Extract the (x, y) coordinate from the center of the cell holding the provided text.  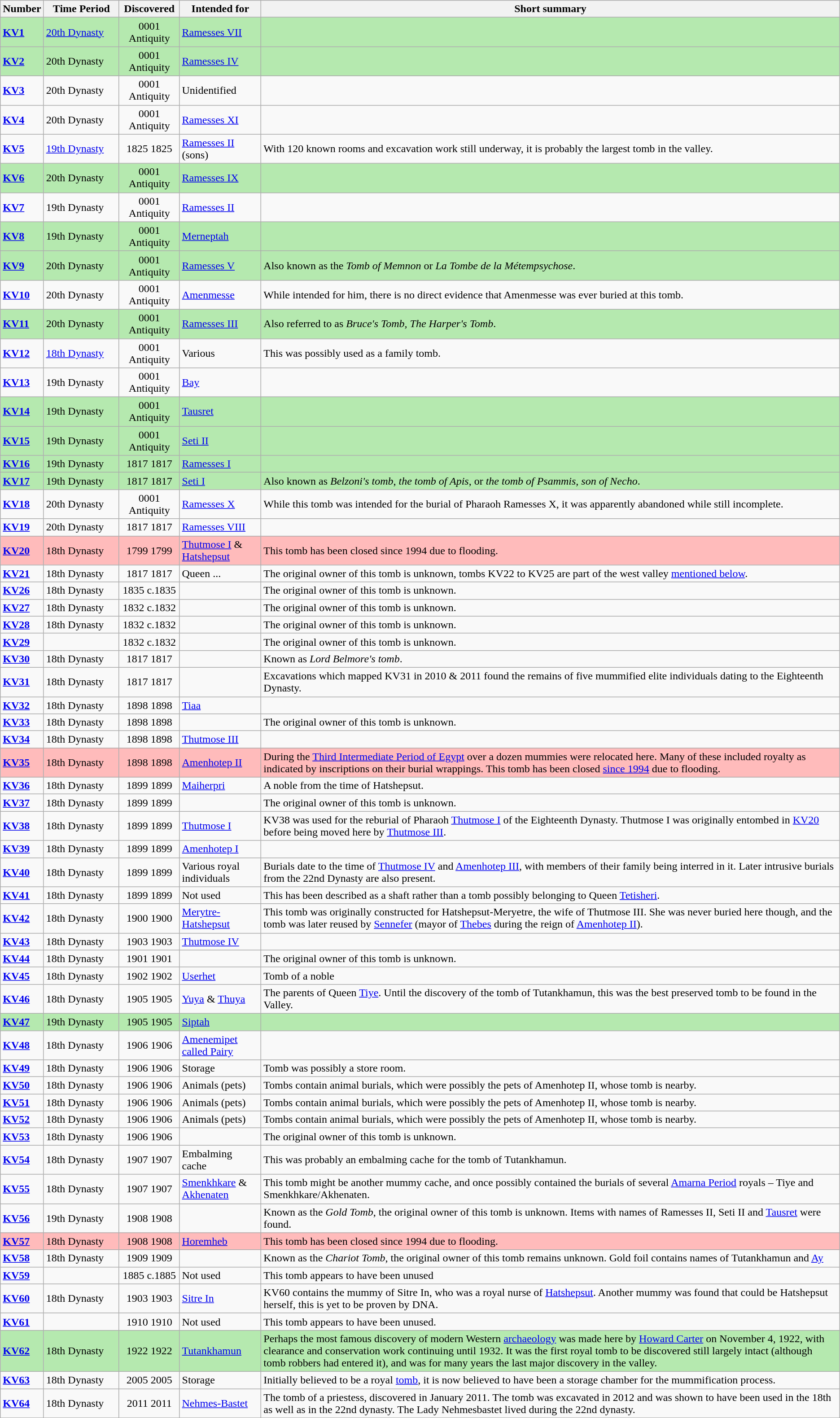
KV58 (22, 1258)
This tomb appears to have been unused. (550, 1322)
KV52 (22, 1120)
KV12 (22, 353)
This has been described as a shaft rather than a tomb possibly belonging to Queen Tetisheri. (550, 895)
KV26 (22, 591)
Thutmose IV (220, 941)
Also known as the Tomb of Memnon or La Tombe de la Métempsychose. (550, 266)
Ramesses X (220, 504)
Bay (220, 382)
Thutmose I (220, 826)
Known as Lord Belmore's tomb. (550, 659)
KV51 (22, 1103)
Amenhotep I (220, 849)
1885 c.1885 (149, 1275)
KV57 (22, 1241)
1835 c.1835 (149, 591)
KV35 (22, 763)
Also referred to as Bruce's Tomb, The Harper's Tomb. (550, 324)
KV34 (22, 740)
KV39 (22, 849)
1910 1910 (149, 1322)
Short summary (550, 9)
KV46 (22, 999)
KV13 (22, 382)
Excavations which mapped KV31 in 2010 & 2011 found the remains of five mummified elite individuals dating to the Eighteenth Dynasty. (550, 682)
Yuya & Thuya (220, 999)
This tomb might be another mummy cache, and once possibly contained the burials of several Amarna Period royals – Tiye and Smenkhkare/Akhenaten. (550, 1189)
KV37 (22, 803)
Smenkhkare &Akhenaten (220, 1189)
Horemheb (220, 1241)
KV1 (22, 32)
While this tomb was intended for the burial of Pharaoh Ramesses X, it was apparently abandoned while still incomplete. (550, 504)
KV49 (22, 1068)
KV38 (22, 826)
Userhet (220, 976)
Embalming cache (220, 1160)
A noble from the time of Hatshepsut. (550, 786)
KV44 (22, 958)
Ramesses IX (220, 178)
KV30 (22, 659)
Tausret (220, 412)
Amenemipet called Pairy (220, 1045)
KV40 (22, 872)
Amenhotep II (220, 763)
Ramesses XI (220, 119)
KV62 (22, 1351)
Tutankhamun (220, 1351)
Known as the Gold Tomb, the original owner of this tomb is unknown. Items with names of Ramesses II, Seti II and Tausret were found. (550, 1218)
KV60 (22, 1299)
KV28 (22, 625)
KV53 (22, 1137)
KV59 (22, 1275)
Nehmes-Bastet (220, 1403)
Queen ... (220, 573)
KV11 (22, 324)
While intended for him, there is no direct evidence that Amenmesse was ever buried at this tomb. (550, 294)
1901 1901 (149, 958)
Various (220, 353)
Discovered (149, 9)
KV8 (22, 236)
Ramesses VII (220, 32)
Ramesses I (220, 464)
KV56 (22, 1218)
This tomb appears to have been unused (550, 1275)
Ramesses II (sons) (220, 149)
Seti I (220, 481)
KV2 (22, 61)
KV18 (22, 504)
1909 1909 (149, 1258)
KV5 (22, 149)
KV27 (22, 608)
2011 2011 (149, 1403)
KV9 (22, 266)
KV7 (22, 207)
With 120 known rooms and excavation work still underway, it is probably the largest tomb in the valley. (550, 149)
KV45 (22, 976)
Ramesses IV (220, 61)
Ramesses VIII (220, 527)
2005 2005 (149, 1380)
1922 1922 (149, 1351)
KV3 (22, 91)
Ramesses V (220, 266)
KV54 (22, 1160)
This was probably an embalming cache for the tomb of Tutankhamun. (550, 1160)
Time Period (81, 9)
KV16 (22, 464)
Intended for (220, 9)
Initially believed to be a royal tomb, it is now believed to have been a storage chamber for the mummification process. (550, 1380)
1799 1799 (149, 550)
KV36 (22, 786)
Sitre In (220, 1299)
KV6 (22, 178)
Merytre-Hatshepsut (220, 918)
Various royal individuals (220, 872)
KV43 (22, 941)
KV42 (22, 918)
Ramesses III (220, 324)
KV63 (22, 1380)
KV15 (22, 441)
KV32 (22, 705)
KV14 (22, 412)
Tomb was possibly a store room. (550, 1068)
Thutmose III (220, 740)
KV31 (22, 682)
Seti II (220, 441)
KV48 (22, 1045)
KV4 (22, 119)
The parents of Queen Tiye. Until the discovery of the tomb of Tutankhamun, this was the best preserved tomb to be found in the Valley. (550, 999)
Amenmesse (220, 294)
Tiaa (220, 705)
KV50 (22, 1085)
Ramesses II (220, 207)
Siptah (220, 1022)
KV47 (22, 1022)
KV17 (22, 481)
Number (22, 9)
The original owner of this tomb is unknown, tombs KV22 to KV25 are part of the west valley mentioned below. (550, 573)
Known as the Chariot Tomb, the original owner of this tomb remains unknown. Gold foil contains names of Tutankhamun and Ay (550, 1258)
KV64 (22, 1403)
This was possibly used as a family tomb. (550, 353)
KV33 (22, 722)
1900 1900 (149, 918)
KV55 (22, 1189)
1825 1825 (149, 149)
Tomb of a noble (550, 976)
Thutmose I & Hatshepsut (220, 550)
KV20 (22, 550)
KV10 (22, 294)
Unidentified (220, 91)
KV29 (22, 642)
Also known as Belzoni's tomb, the tomb of Apis, or the tomb of Psammis, son of Necho. (550, 481)
Maiherpri (220, 786)
KV41 (22, 895)
KV19 (22, 527)
KV61 (22, 1322)
KV21 (22, 573)
1902 1902 (149, 976)
Merneptah (220, 236)
